Determine the (x, y) coordinate at the center of the cell enclosing the given text.  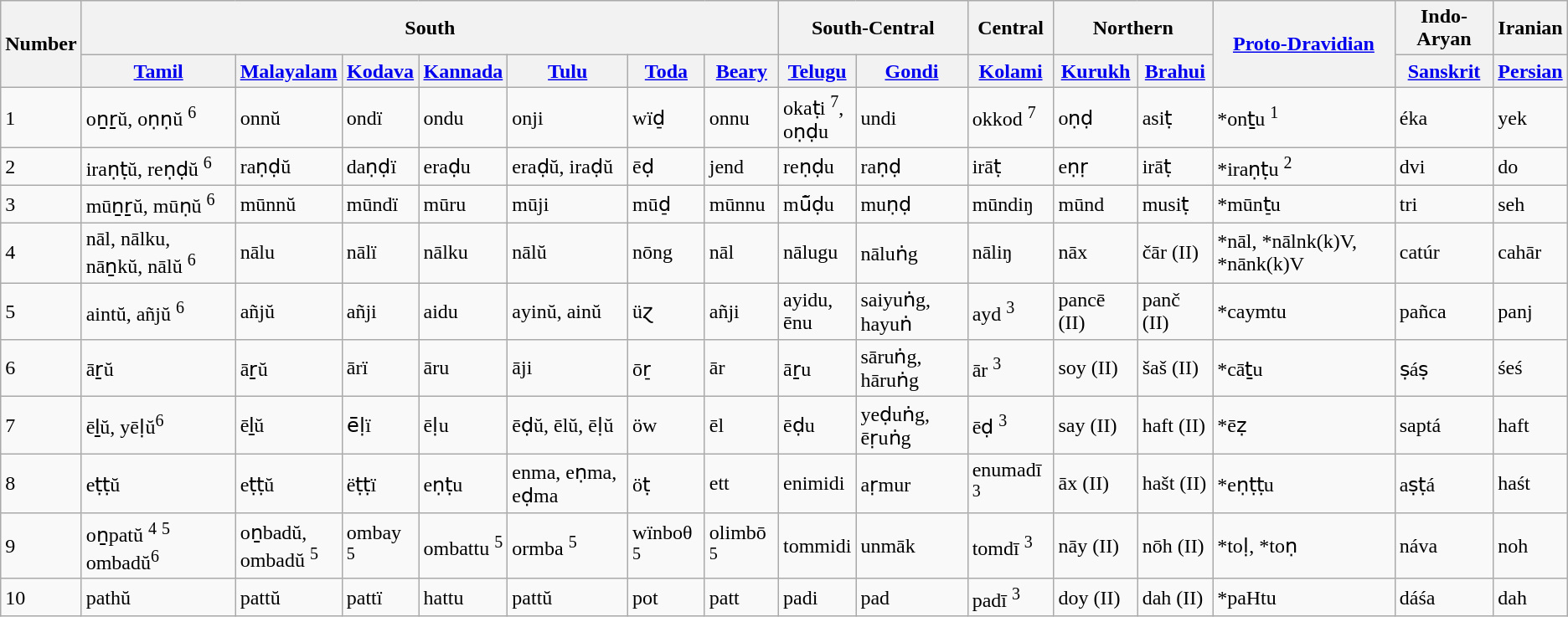
ēl (741, 425)
6 (41, 368)
Number (41, 44)
ēḻŭ, yēḷŭ6 (158, 425)
Tulu (568, 71)
cahār (1531, 253)
aṛmur (911, 484)
ār (741, 368)
mūnd (1096, 204)
oṉbadŭ, ombadŭ 5 (288, 546)
daṇḍï (380, 167)
aintŭ, añjŭ 6 (158, 311)
saptá (1444, 425)
*mūnt̠u (1304, 204)
sāruṅg, hāruṅg (911, 368)
iraṇṭŭ, reṇḍŭ 6 (158, 167)
ayd 3 (1010, 311)
3 (41, 204)
pad (911, 598)
wïd̠ (667, 117)
8 (41, 484)
nāl, nālku, nāṉkŭ, nālŭ 6 (158, 253)
āji (568, 368)
ondu (463, 117)
Beary (741, 71)
jend (741, 167)
nōh (II) (1174, 546)
öw (667, 425)
aṣṭá (1444, 484)
ondï (380, 117)
ēḍŭ, ēlŭ, ēḷŭ (568, 425)
ayinŭ, ainŭ (568, 311)
pattï (380, 598)
*iraṇṭu 2 (1304, 167)
eṇṛ (1096, 167)
ēḍu (817, 425)
ett (741, 484)
enma, eṇma, eḍma (568, 484)
say (II) (1096, 425)
ār 3 (1010, 368)
*ēẓ (1304, 425)
yeḍuṅg, ēṛuṅg (911, 425)
yek (1531, 117)
haft (II) (1174, 425)
mūnnŭ (288, 204)
ayidu,ēnu (817, 311)
1 (41, 117)
tommidi (817, 546)
enimidi (817, 484)
nālŭ (568, 253)
seh (1531, 204)
enumadī 3 (1010, 484)
ēḍ (667, 167)
asiṭ (1174, 117)
mūṉṟŭ, mūṇŭ 6 (158, 204)
ormba 5 (568, 546)
āṟu (817, 368)
Persian (1531, 71)
onnŭ (288, 117)
öṭ (667, 484)
pancē (II) (1096, 311)
aidu (463, 311)
ëṭṭï (380, 484)
nālu (288, 253)
raṇḍŭ (288, 167)
ēḍ 3 (1010, 425)
*onṯu 1 (1304, 117)
Malayalam (288, 71)
raṇḍ (911, 167)
Tamil (158, 71)
haśt (1531, 484)
eṇṭu (463, 484)
pathŭ (158, 598)
2 (41, 167)
eraḍu (463, 167)
añjŭ (288, 311)
mūndiŋ (1010, 204)
nāy (II) (1096, 546)
ārï (380, 368)
mūru (463, 204)
Brahui (1174, 71)
tri (1444, 204)
Sanskrit (1444, 71)
Gondi (911, 71)
muṇḍ (911, 204)
Proto-Dravidian (1304, 44)
Iranian (1531, 28)
reṇḍu (817, 167)
padi (817, 598)
Kodava (380, 71)
Central (1010, 28)
nālugu (817, 253)
āru (463, 368)
nōng (667, 253)
okaṭi 7,oṇḍu (817, 117)
patt (741, 598)
do (1531, 167)
mūnnu (741, 204)
dah (1531, 598)
ēḷu (463, 425)
9 (41, 546)
mū̃ḍu (817, 204)
dvi (1444, 167)
oṇḍ (1096, 117)
unmāk (911, 546)
hattu (463, 598)
dáśa (1444, 598)
ṣáṣ (1444, 368)
olimbō 5 (741, 546)
pot (667, 598)
śeś (1531, 368)
Northern (1133, 28)
South-Central (873, 28)
ombattu 5 (463, 546)
mūd̠ (667, 204)
ēḻŭ (288, 425)
mūji (568, 204)
*nāl, *nālnk(k)V, *nānk(k)V (1304, 253)
*caymtu (1304, 311)
South (430, 28)
undi (911, 117)
onnu (741, 117)
doy (II) (1096, 598)
haft (1531, 425)
*toḷ, *toṇ (1304, 546)
oṉpatŭ 4 5 ombadŭ6 (158, 546)
okkod 7 (1010, 117)
nāx (1096, 253)
saiyuṅg, hayuṅ (911, 311)
pañca (1444, 311)
wïnboθ 5 (667, 546)
nālku (463, 253)
ōr̠ (667, 368)
āx (II) (1096, 484)
*cāṯu (1304, 368)
Toda (667, 71)
10 (41, 598)
nāl (741, 253)
üɀ (667, 311)
náva (1444, 546)
4 (41, 253)
šaš (II) (1174, 368)
*eṇṭṭu (1304, 484)
Kurukh (1096, 71)
musiṭ (1174, 204)
mūndï (380, 204)
éka (1444, 117)
dah (II) (1174, 598)
tomdī 3 (1010, 546)
padī 3 (1010, 598)
ombay 5 (380, 546)
Telugu (817, 71)
Kannada (463, 71)
Indo-Aryan (1444, 28)
soy (II) (1096, 368)
*paHtu (1304, 598)
hašt (II) (1174, 484)
panj (1531, 311)
noh (1531, 546)
nālï (380, 253)
panč (II) (1174, 311)
eraḍŭ, iraḍŭ (568, 167)
7 (41, 425)
čār (II) (1174, 253)
onji (568, 117)
catúr (1444, 253)
nāluṅg (911, 253)
nāliŋ (1010, 253)
Kolami (1010, 71)
oṉṟŭ, oṇṇŭ 6 (158, 117)
ë̄ḷï (380, 425)
5 (41, 311)
